For the text-containing cell, return its midpoint in (x, y) coordinate format. 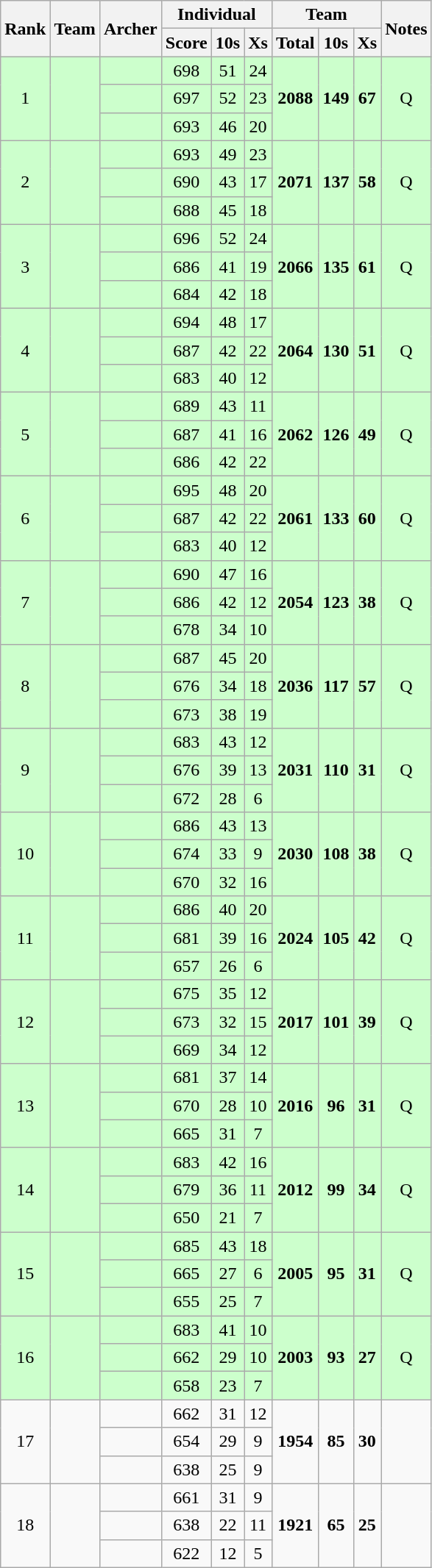
672 (186, 798)
123 (336, 602)
96 (336, 1106)
697 (186, 99)
67 (367, 99)
685 (186, 1246)
2017 (295, 1022)
Rank (25, 29)
684 (186, 294)
2012 (295, 1189)
110 (336, 770)
2031 (295, 770)
4 (25, 350)
675 (186, 994)
135 (336, 266)
126 (336, 434)
2 (25, 182)
2061 (295, 518)
37 (227, 1078)
Score (186, 43)
669 (186, 1050)
26 (227, 966)
36 (227, 1189)
133 (336, 518)
57 (367, 686)
33 (227, 854)
2064 (295, 350)
137 (336, 182)
661 (186, 1497)
655 (186, 1302)
657 (186, 966)
1954 (295, 1442)
60 (367, 518)
117 (336, 686)
Archer (130, 29)
2016 (295, 1106)
93 (336, 1358)
654 (186, 1442)
108 (336, 854)
21 (227, 1217)
2005 (295, 1274)
674 (186, 854)
678 (186, 630)
622 (186, 1553)
95 (336, 1274)
Total (295, 43)
130 (336, 350)
2003 (295, 1358)
105 (336, 938)
2024 (295, 938)
149 (336, 99)
101 (336, 1022)
61 (367, 266)
Individual (216, 15)
1 (25, 99)
46 (227, 126)
35 (227, 994)
2036 (295, 686)
688 (186, 210)
99 (336, 1189)
2054 (295, 602)
689 (186, 407)
8 (25, 686)
3 (25, 266)
65 (336, 1525)
696 (186, 238)
2062 (295, 434)
30 (367, 1442)
47 (227, 574)
2088 (295, 99)
679 (186, 1189)
85 (336, 1442)
2030 (295, 854)
658 (186, 1386)
698 (186, 71)
2071 (295, 182)
694 (186, 322)
695 (186, 490)
Notes (406, 29)
1921 (295, 1525)
58 (367, 182)
2066 (295, 266)
650 (186, 1217)
